Identify which cell holds the provided text, then report its [X, Y] central coordinate. 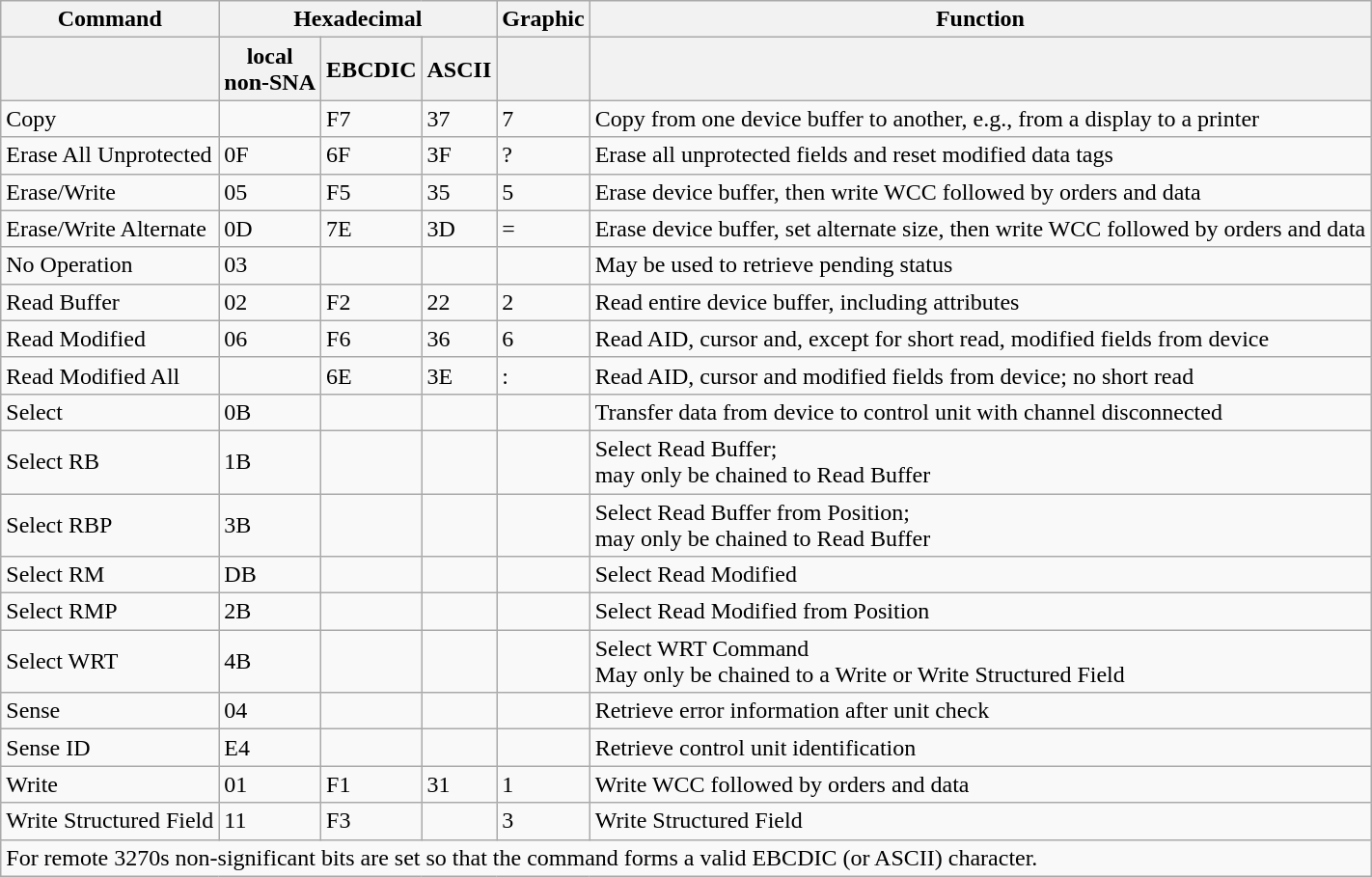
11 [270, 821]
05 [270, 192]
Copy from one device buffer to another, e.g., from a display to a printer [980, 119]
02 [270, 302]
01 [270, 784]
04 [270, 711]
= [543, 229]
May be used to retrieve pending status [980, 265]
Select WRT CommandMay only be chained to a Write or Write Structured Field [980, 662]
Read AID, cursor and modified fields from device; no short read [980, 375]
03 [270, 265]
Select Read Modified [980, 575]
6F [371, 155]
F6 [371, 339]
3 [543, 821]
F1 [371, 784]
Graphic [543, 19]
3D [459, 229]
7 [543, 119]
Erase device buffer, set alternate size, then write WCC followed by orders and data [980, 229]
06 [270, 339]
Select [110, 412]
22 [459, 302]
Read AID, cursor and, except for short read, modified fields from device [980, 339]
E4 [270, 748]
localnon-SNA [270, 69]
EBCDIC [371, 69]
F3 [371, 821]
Retrieve error information after unit check [980, 711]
Read Buffer [110, 302]
37 [459, 119]
Select WRT [110, 662]
1 [543, 784]
31 [459, 784]
3F [459, 155]
Function [980, 19]
4B [270, 662]
Sense ID [110, 748]
? [543, 155]
5 [543, 192]
DB [270, 575]
Erase/Write Alternate [110, 229]
Write [110, 784]
Select RB [110, 461]
2B [270, 612]
: [543, 375]
ASCII [459, 69]
Copy [110, 119]
F5 [371, 192]
Erase all unprotected fields and reset modified data tags [980, 155]
Erase All Unprotected [110, 155]
0D [270, 229]
Select Read Buffer;may only be chained to Read Buffer [980, 461]
Erase device buffer, then write WCC followed by orders and data [980, 192]
6E [371, 375]
F7 [371, 119]
Read Modified [110, 339]
3B [270, 525]
0F [270, 155]
1B [270, 461]
Retrieve control unit identification [980, 748]
2 [543, 302]
Transfer data from device to control unit with channel disconnected [980, 412]
Read Modified All [110, 375]
Select Read Buffer from Position;may only be chained to Read Buffer [980, 525]
Select RBP [110, 525]
6 [543, 339]
For remote 3270s non-significant bits are set so that the command forms a valid EBCDIC (or ASCII) character. [686, 858]
Read entire device buffer, including attributes [980, 302]
No Operation [110, 265]
Select RMP [110, 612]
Command [110, 19]
3E [459, 375]
Write WCC followed by orders and data [980, 784]
35 [459, 192]
Select RM [110, 575]
7E [371, 229]
F2 [371, 302]
36 [459, 339]
Sense [110, 711]
Select Read Modified from Position [980, 612]
Hexadecimal [358, 19]
Erase/Write [110, 192]
0B [270, 412]
